Return [X, Y] of the center of cell containing provided text 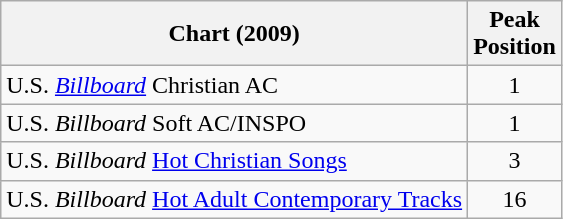
U.S. Billboard Soft AC/INSPO [234, 123]
U.S. Billboard Christian AC [234, 85]
Peak Position [515, 34]
16 [515, 199]
3 [515, 161]
U.S. Billboard Hot Christian Songs [234, 161]
U.S. Billboard Hot Adult Contemporary Tracks [234, 199]
Chart (2009) [234, 34]
